Search for the cell housing the specified text and yield its (X, Y) center coordinate. 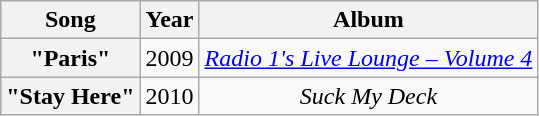
"Paris" (70, 58)
2009 (170, 58)
Album (368, 20)
Song (70, 20)
Suck My Deck (368, 96)
"Stay Here" (70, 96)
Year (170, 20)
2010 (170, 96)
Radio 1's Live Lounge – Volume 4 (368, 58)
